Detect which cell encompasses the target text, then output its (x, y) center coordinate. 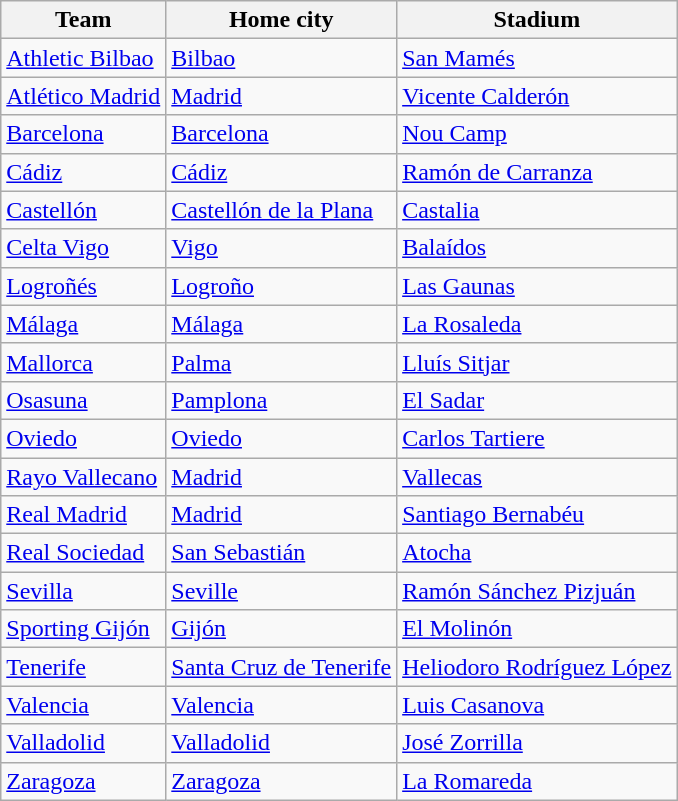
Vigo (282, 248)
Heliodoro Rodríguez López (537, 667)
Athletic Bilbao (84, 58)
La Romareda (537, 781)
Seville (282, 591)
Carlos Tartiere (537, 438)
Castellón de la Plana (282, 210)
San Mamés (537, 58)
El Sadar (537, 400)
Castellón (84, 210)
Mallorca (84, 362)
Stadium (537, 20)
Osasuna (84, 400)
Santiago Bernabéu (537, 515)
Castalia (537, 210)
Atlético Madrid (84, 96)
Rayo Vallecano (84, 477)
Ramón Sánchez Pizjuán (537, 591)
Real Madrid (84, 515)
Logroño (282, 286)
Palma (282, 362)
Vicente Calderón (537, 96)
Nou Camp (537, 134)
Santa Cruz de Tenerife (282, 667)
Gijón (282, 629)
Sevilla (84, 591)
Las Gaunas (537, 286)
Logroñés (84, 286)
Celta Vigo (84, 248)
Pamplona (282, 400)
Home city (282, 20)
Ramón de Carranza (537, 172)
Vallecas (537, 477)
Team (84, 20)
La Rosaleda (537, 324)
El Molinón (537, 629)
Lluís Sitjar (537, 362)
San Sebastián (282, 553)
Sporting Gijón (84, 629)
José Zorrilla (537, 743)
Balaídos (537, 248)
Tenerife (84, 667)
Atocha (537, 553)
Luis Casanova (537, 705)
Bilbao (282, 58)
Real Sociedad (84, 553)
